Return the (x, y) coordinate for the center point of the cell that contains the specified text.  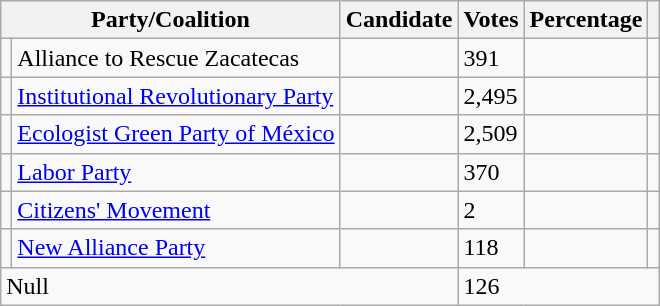
370 (491, 172)
Citizens' Movement (176, 210)
Votes (491, 20)
Null (230, 286)
126 (558, 286)
Alliance to Rescue Zacatecas (176, 58)
Candidate (399, 20)
118 (491, 248)
2,495 (491, 96)
Labor Party (176, 172)
New Alliance Party (176, 248)
2,509 (491, 134)
Party/Coalition (170, 20)
2 (491, 210)
Institutional Revolutionary Party (176, 96)
Percentage (586, 20)
Ecologist Green Party of México (176, 134)
391 (491, 58)
